Determine the (x, y) coordinate at the center of the cell enclosing the given text.  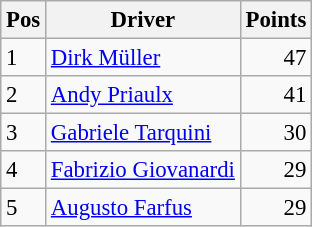
Driver (144, 20)
1 (24, 58)
47 (276, 58)
Pos (24, 20)
Fabrizio Giovanardi (144, 170)
30 (276, 133)
41 (276, 95)
2 (24, 95)
5 (24, 208)
4 (24, 170)
Andy Priaulx (144, 95)
Dirk Müller (144, 58)
Gabriele Tarquini (144, 133)
Augusto Farfus (144, 208)
3 (24, 133)
Points (276, 20)
